Return the [X, Y] coordinate for the center point of the cell that contains the specified text.  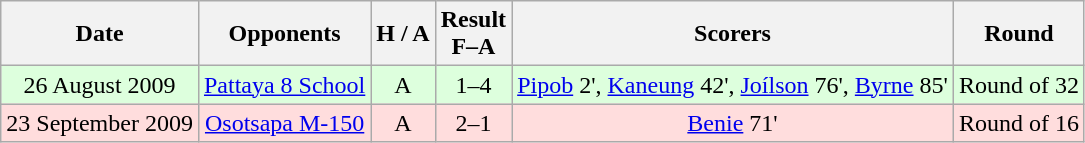
Round of 16 [1018, 123]
Round of 32 [1018, 85]
26 August 2009 [100, 85]
Osotsapa M-150 [284, 123]
1–4 [473, 85]
Scorers [733, 34]
Date [100, 34]
ResultF–A [473, 34]
Benie 71' [733, 123]
23 September 2009 [100, 123]
Round [1018, 34]
H / A [403, 34]
2–1 [473, 123]
Pattaya 8 School [284, 85]
Pipob 2', Kaneung 42', Joílson 76', Byrne 85' [733, 85]
Opponents [284, 34]
